Provide the [x, y] coordinate of the cell's center where the given text is located.  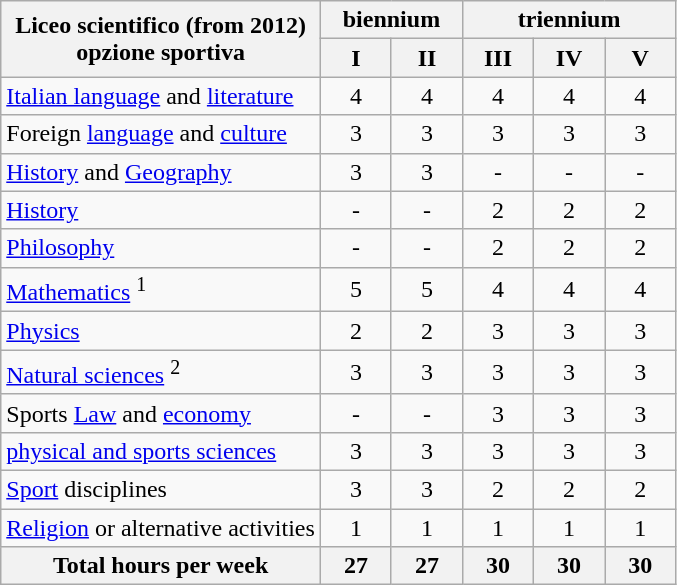
Italian language and literature [161, 96]
IV [570, 58]
triennium [570, 20]
History [161, 210]
Foreign language and culture [161, 134]
Sport disciplines [161, 489]
Total hours per week [161, 566]
Mathematics 1 [161, 290]
V [640, 58]
II [426, 58]
I [356, 58]
Liceo scientifico (from 2012)opzione sportiva [161, 39]
physical and sports sciences [161, 451]
biennium [391, 20]
Physics [161, 331]
Sports Law and economy [161, 413]
Philosophy [161, 248]
Natural sciences 2 [161, 372]
History and Geography [161, 172]
Religion or alternative activities [161, 528]
III [498, 58]
